From the cell containing the given text, extract its center point as (x, y) coordinate. 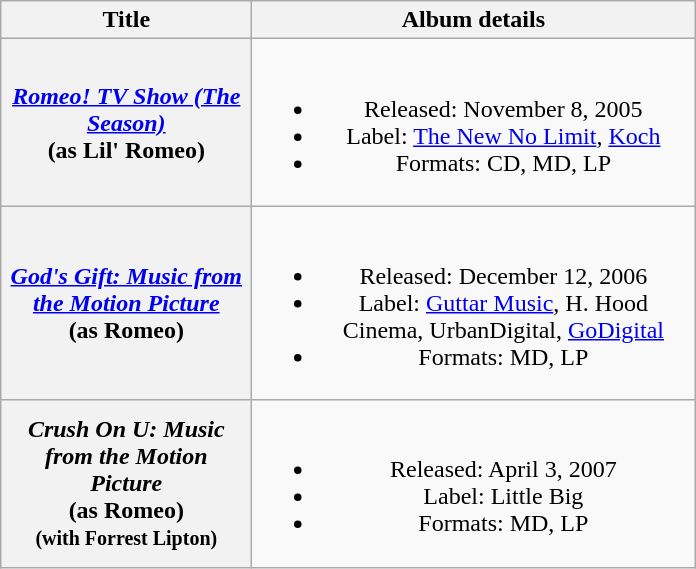
God's Gift: Music from the Motion Picture (as Romeo) (126, 303)
Crush On U: Music from the Motion Picture (as Romeo)(with Forrest Lipton) (126, 484)
Romeo! TV Show (The Season) (as Lil' Romeo) (126, 122)
Released: April 3, 2007Label: Little BigFormats: MD, LP (474, 484)
Album details (474, 20)
Title (126, 20)
Released: December 12, 2006Label: Guttar Music, H. Hood Cinema, UrbanDigital, GoDigitalFormats: MD, LP (474, 303)
Released: November 8, 2005Label: The New No Limit, KochFormats: CD, MD, LP (474, 122)
